Scan for the cell matching the given text and deliver its (X, Y) coordinate at center. 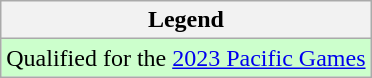
Qualified for the 2023 Pacific Games (186, 58)
Legend (186, 20)
